Return [X, Y] of the center of cell containing provided text 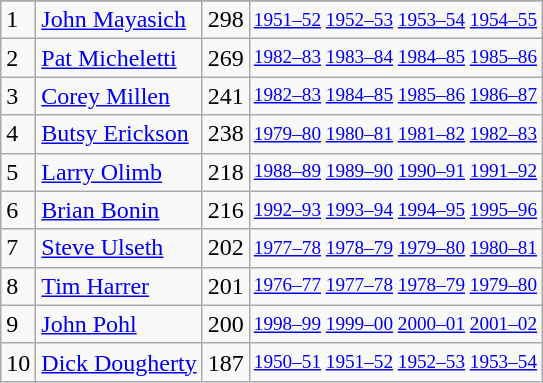
5 [18, 172]
1 [18, 20]
Dick Dougherty [119, 362]
1977–78 1978–79 1979–80 1980–81 [395, 248]
Tim Harrer [119, 286]
8 [18, 286]
1982–83 1984–85 1985–86 1986–87 [395, 96]
Corey Millen [119, 96]
Larry Olimb [119, 172]
Pat Micheletti [119, 58]
1951–52 1952–53 1953–54 1954–55 [395, 20]
Brian Bonin [119, 210]
10 [18, 362]
1998–99 1999–00 2000–01 2001–02 [395, 324]
241 [226, 96]
1988–89 1989–90 1990–91 1991–92 [395, 172]
1976–77 1977–78 1978–79 1979–80 [395, 286]
1979–80 1980–81 1981–82 1982–83 [395, 134]
3 [18, 96]
216 [226, 210]
2 [18, 58]
218 [226, 172]
1992–93 1993–94 1994–95 1995–96 [395, 210]
269 [226, 58]
1950–51 1951–52 1952–53 1953–54 [395, 362]
201 [226, 286]
202 [226, 248]
7 [18, 248]
187 [226, 362]
4 [18, 134]
John Mayasich [119, 20]
9 [18, 324]
6 [18, 210]
1982–83 1983–84 1984–85 1985–86 [395, 58]
238 [226, 134]
298 [226, 20]
Steve Ulseth [119, 248]
John Pohl [119, 324]
200 [226, 324]
Butsy Erickson [119, 134]
